Pinpoint the cell where the given text exists, returning its (X, Y) midpoint coordinate. 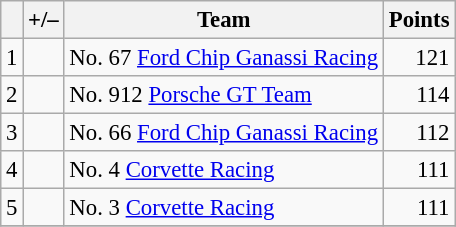
Points (418, 20)
3 (12, 133)
No. 67 Ford Chip Ganassi Racing (224, 58)
+/– (44, 20)
Team (224, 20)
No. 66 Ford Chip Ganassi Racing (224, 133)
4 (12, 170)
2 (12, 95)
121 (418, 58)
No. 912 Porsche GT Team (224, 95)
1 (12, 58)
No. 3 Corvette Racing (224, 208)
No. 4 Corvette Racing (224, 170)
112 (418, 133)
5 (12, 208)
114 (418, 95)
